Identify which cell holds the provided text, then report its [x, y] central coordinate. 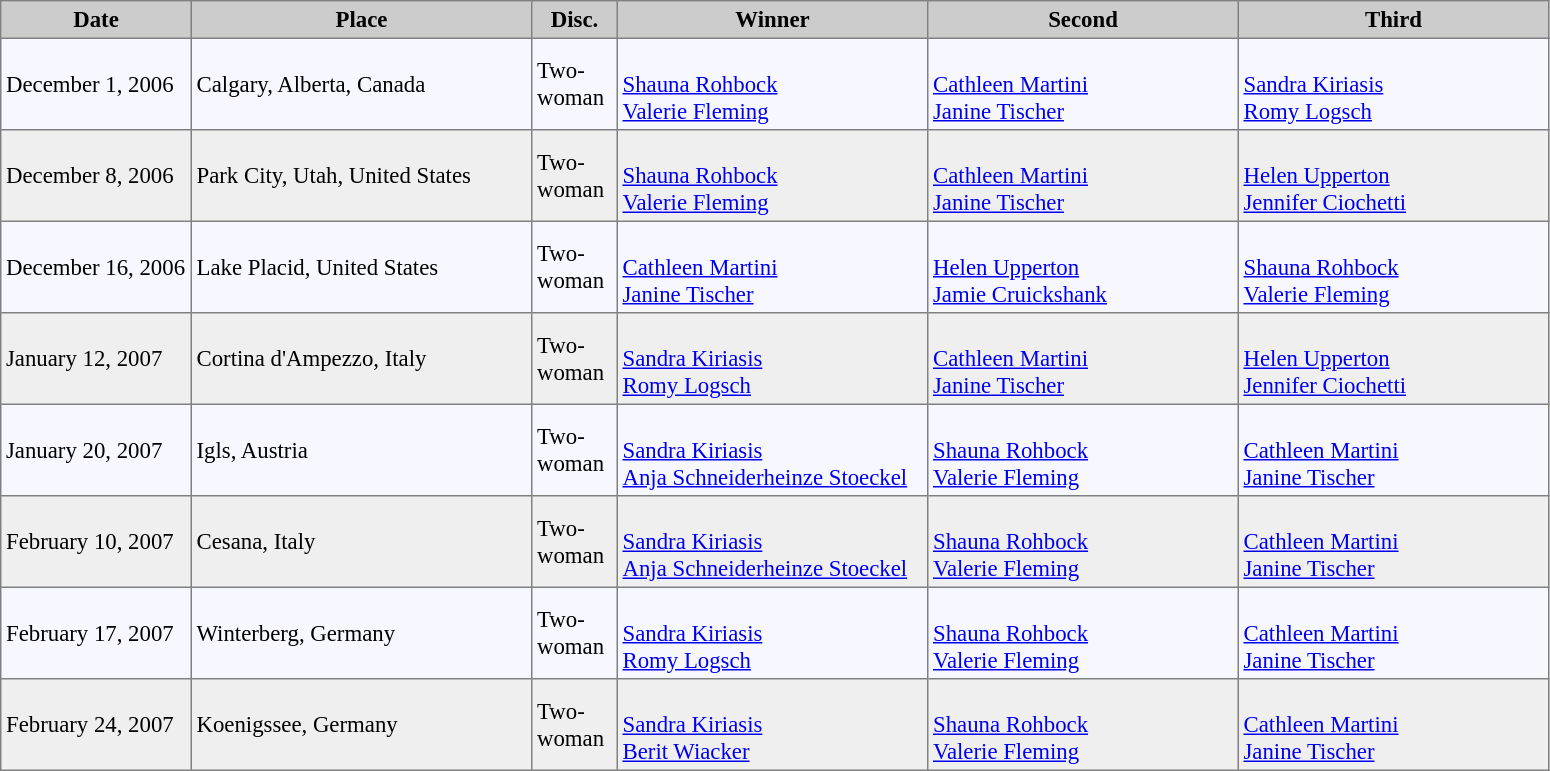
December 8, 2006 [96, 176]
Calgary, Alberta, Canada [361, 84]
Sandra Kiriasis Berit Wiacker [772, 725]
February 17, 2007 [96, 633]
Place [361, 20]
Cesana, Italy [361, 542]
Cortina d'Ampezzo, Italy [361, 359]
Date [96, 20]
Second [1083, 20]
January 12, 2007 [96, 359]
February 10, 2007 [96, 542]
December 1, 2006 [96, 84]
Lake Placid, United States [361, 267]
Winner [772, 20]
Third [1393, 20]
Igls, Austria [361, 450]
February 24, 2007 [96, 725]
Disc. [575, 20]
December 16, 2006 [96, 267]
Park City, Utah, United States [361, 176]
January 20, 2007 [96, 450]
Winterberg, Germany [361, 633]
Koenigssee, Germany [361, 725]
Helen Upperton Jamie Cruickshank [1083, 267]
